Search for the cell housing the specified text and yield its (x, y) center coordinate. 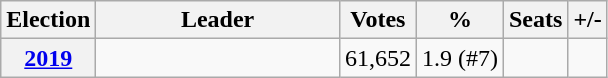
Election (48, 20)
Leader (218, 20)
% (460, 20)
2019 (48, 58)
+/- (588, 20)
61,652 (378, 58)
1.9 (#7) (460, 58)
Votes (378, 20)
Seats (535, 20)
